Find where the given text appears and provide that cell's center as [x, y] coordinate. 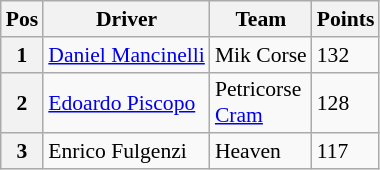
Heaven [261, 152]
1 [22, 55]
Points [346, 19]
Enrico Fulgenzi [126, 152]
128 [346, 102]
2 [22, 102]
Driver [126, 19]
Edoardo Piscopo [126, 102]
Daniel Mancinelli [126, 55]
Pos [22, 19]
3 [22, 152]
Team [261, 19]
132 [346, 55]
PetricorseCram [261, 102]
Mik Corse [261, 55]
117 [346, 152]
